Provide the (X, Y) coordinate of the cell's center where the given text is located.  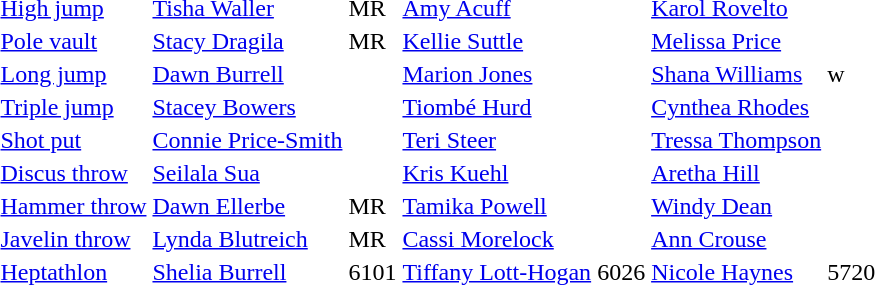
Tressa Thompson (736, 140)
Cassi Morelock (497, 239)
Marion Jones (497, 74)
Kris Kuehl (497, 173)
Cynthea Rhodes (736, 107)
Kellie Suttle (497, 41)
Windy Dean (736, 206)
Stacey Bowers (248, 107)
Aretha Hill (736, 173)
Teri Steer (497, 140)
Dawn Ellerbe (248, 206)
Shana Williams (736, 74)
Lynda Blutreich (248, 239)
Stacy Dragila (248, 41)
Ann Crouse (736, 239)
Tamika Powell (497, 206)
Tiombé Hurd (497, 107)
Dawn Burrell (248, 74)
Connie Price-Smith (248, 140)
Seilala Sua (248, 173)
Melissa Price (736, 41)
